Provide the [X, Y] coordinate of the cell's center where the given text is located.  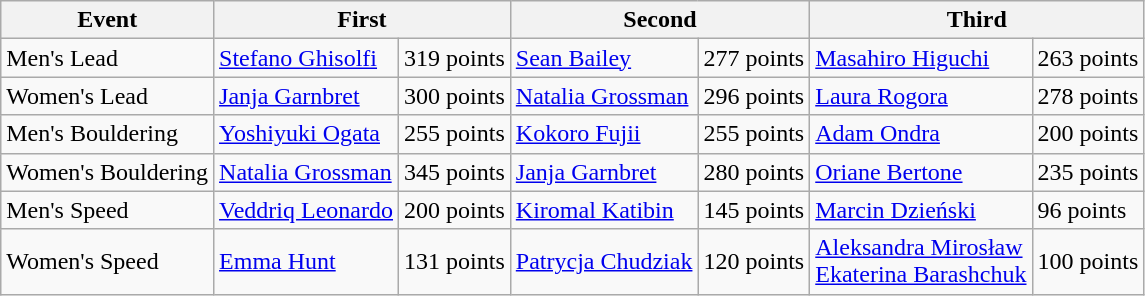
131 points [455, 262]
Second [660, 20]
319 points [455, 58]
145 points [754, 210]
235 points [1088, 172]
280 points [754, 172]
300 points [455, 96]
Yoshiyuki Ogata [306, 134]
96 points [1088, 210]
Women's Speed [108, 262]
Sean Bailey [604, 58]
277 points [754, 58]
Men's Lead [108, 58]
Women's Bouldering [108, 172]
296 points [754, 96]
Third [977, 20]
Masahiro Higuchi [921, 58]
Laura Rogora [921, 96]
Aleksandra Mirosław Ekaterina Barashchuk [921, 262]
Patrycja Chudziak [604, 262]
120 points [754, 262]
Stefano Ghisolfi [306, 58]
Men's Speed [108, 210]
Women's Lead [108, 96]
100 points [1088, 262]
Veddriq Leonardo [306, 210]
263 points [1088, 58]
Kokoro Fujii [604, 134]
Emma Hunt [306, 262]
First [362, 20]
Event [108, 20]
345 points [455, 172]
Men's Bouldering [108, 134]
278 points [1088, 96]
Adam Ondra [921, 134]
Oriane Bertone [921, 172]
Kiromal Katibin [604, 210]
Marcin Dzieński [921, 210]
